Search for the cell housing the specified text and yield its (x, y) center coordinate. 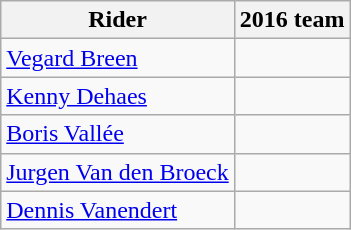
Rider (118, 20)
Kenny Dehaes (118, 96)
Boris Vallée (118, 134)
2016 team (292, 20)
Vegard Breen (118, 58)
Dennis Vanendert (118, 210)
Jurgen Van den Broeck (118, 172)
